Detect which cell encompasses the target text, then output its [x, y] center coordinate. 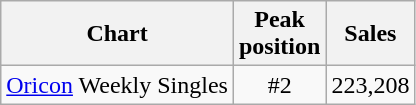
Peakposition [279, 34]
#2 [279, 85]
223,208 [370, 85]
Sales [370, 34]
Chart [118, 34]
Oricon Weekly Singles [118, 85]
